Return the [x, y] coordinate for the center point of the cell that contains the specified text.  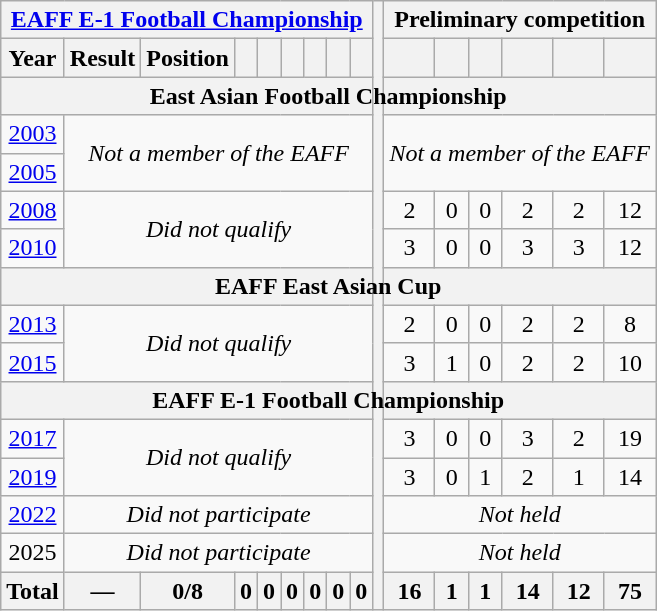
Year [33, 58]
75 [630, 591]
2017 [33, 438]
2019 [33, 477]
8 [630, 324]
19 [630, 438]
2005 [33, 172]
Position [188, 58]
EAFF East Asian Cup [328, 286]
2022 [33, 515]
10 [630, 362]
0/8 [188, 591]
2025 [33, 553]
Preliminary competition [520, 20]
16 [410, 591]
2008 [33, 210]
2015 [33, 362]
Total [33, 591]
2003 [33, 134]
— [102, 591]
East Asian Football Championship [328, 96]
2013 [33, 324]
2010 [33, 248]
Result [102, 58]
